Provide the (x, y) coordinate of the cell's center where the given text is located.  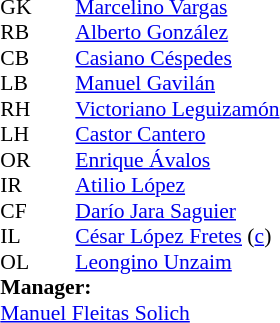
Leongino Unzaim (177, 262)
Casiano Céspedes (177, 58)
Enrique Ávalos (177, 160)
LB (19, 83)
Alberto González (177, 33)
Victoriano Leguizamón (177, 109)
Atilio López (177, 185)
IL (19, 237)
IR (19, 185)
Manuel Gavilán (177, 83)
Castor Cantero (177, 135)
OL (19, 262)
Darío Jara Saguier (177, 211)
Manager: (140, 287)
CF (19, 211)
LH (19, 135)
RB (19, 33)
CB (19, 58)
César López Fretes (c) (177, 237)
OR (19, 160)
RH (19, 109)
